Scan for the cell matching the given text and deliver its (X, Y) coordinate at center. 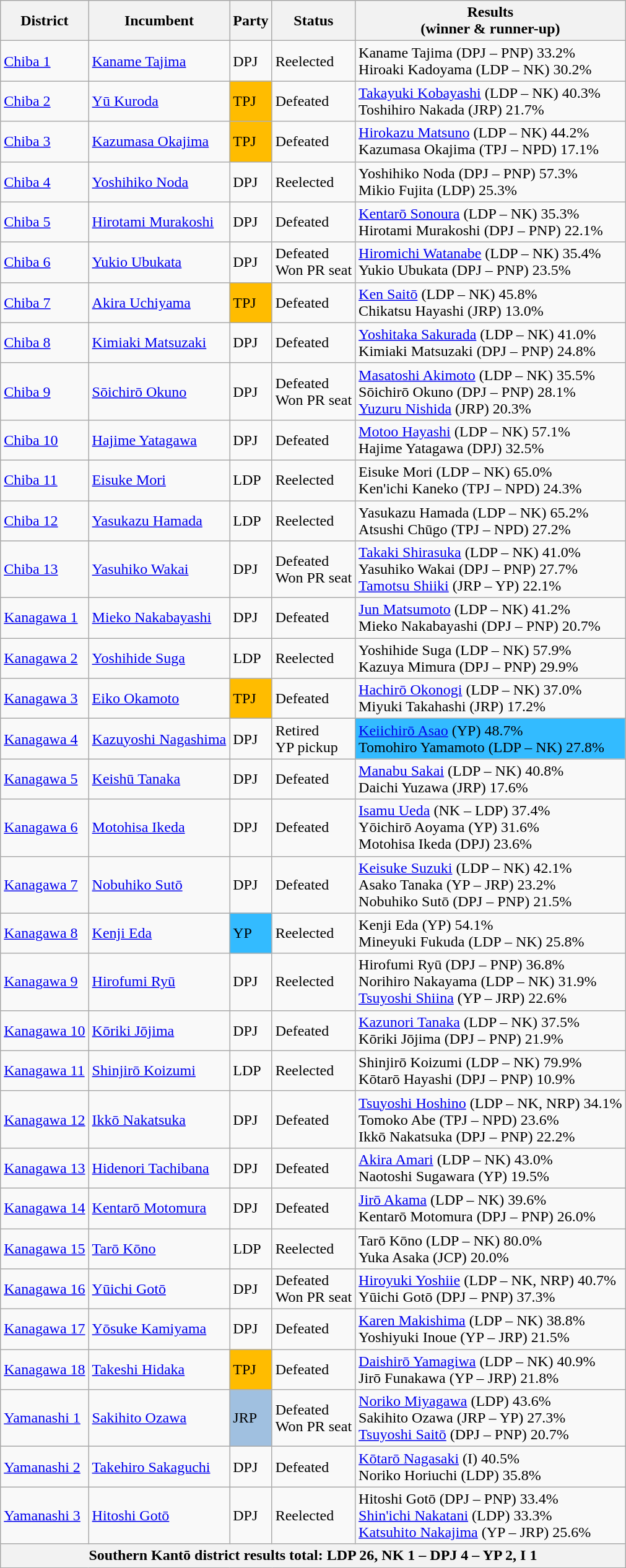
Kanagawa 2 (45, 659)
Karen Makishima (LDP – NK) 38.8%Yoshiyuki Inoue (YP – JRP) 21.5% (490, 1330)
Party (251, 21)
Akira Amari (LDP – NK) 43.0%Naotoshi Sugawara (YP) 19.5% (490, 1167)
Motoo Hayashi (LDP – NK) 57.1%Hajime Yatagawa (DPJ) 32.5% (490, 440)
Hirotami Murakoshi (159, 222)
JRP (251, 1418)
Yukio Ubukata (159, 262)
Shinjirō Koizumi (LDP – NK) 79.9%Kōtarō Hayashi (DPJ – PNP) 10.9% (490, 1071)
Hachirō Okonogi (LDP – NK) 37.0%Miyuki Takahashi (JRP) 17.2% (490, 698)
RetiredYP pickup (313, 739)
Shinjirō Koizumi (159, 1071)
Kanagawa 13 (45, 1167)
Yasukazu Hamada (LDP – NK) 65.2%Atsushi Chūgo (TPJ – NPD) 27.2% (490, 520)
Tsuyoshi Hoshino (LDP – NK, NRP) 34.1%Tomoko Abe (TPJ – NPD) 23.6%Ikkō Nakatsuka (DPJ – PNP) 22.2% (490, 1119)
Hiroyuki Yoshiie (LDP – NK, NRP) 40.7%Yūichi Gotō (DPJ – PNP) 37.3% (490, 1289)
Hidenori Tachibana (159, 1167)
Kaname Tajima (DPJ – PNP) 33.2%Hiroaki Kadoyama (LDP – NK) 30.2% (490, 61)
Kazuyoshi Nagashima (159, 739)
Kanagawa 8 (45, 933)
Jun Matsumoto (LDP – NK) 41.2%Mieko Nakabayashi (DPJ – PNP) 20.7% (490, 618)
Yoshihide Suga (159, 659)
Takehiro Sakaguchi (159, 1467)
Hitoshi Gotō (DPJ – PNP) 33.4%Shin'ichi Nakatani (LDP) 33.3%Katsuhito Nakajima (YP – JRP) 25.6% (490, 1515)
Kanagawa 11 (45, 1071)
Chiba 11 (45, 480)
Hirokazu Matsuno (LDP – NK) 44.2%Kazumasa Okajima (TPJ – NPD) 17.1% (490, 141)
Yasuhiko Wakai (159, 570)
Yoshihide Suga (LDP – NK) 57.9%Kazuya Mimura (DPJ – PNP) 29.9% (490, 659)
Kaname Tajima (159, 61)
Kenji Eda (159, 933)
Incumbent (159, 21)
Hajime Yatagawa (159, 440)
Keishū Tanaka (159, 779)
Eisuke Mori (LDP – NK) 65.0%Ken'ichi Kaneko (TPJ – NPD) 24.3% (490, 480)
Ken Saitō (LDP – NK) 45.8%Chikatsu Hayashi (JRP) 13.0% (490, 302)
Status (313, 21)
Kanagawa 14 (45, 1208)
Kanagawa 6 (45, 828)
Hirofumi Ryū (DPJ – PNP) 36.8%Norihiro Nakayama (LDP – NK) 31.9%Tsuyoshi Shiina (YP – JRP) 22.6% (490, 982)
Yasukazu Hamada (159, 520)
Yōsuke Kamiyama (159, 1330)
Chiba 2 (45, 102)
Chiba 4 (45, 182)
Chiba 8 (45, 343)
Kanagawa 1 (45, 618)
Chiba 6 (45, 262)
Takeshi Hidaka (159, 1369)
Kanagawa 9 (45, 982)
Kanagawa 5 (45, 779)
Yamanashi 1 (45, 1418)
Sakihito Ozawa (159, 1418)
District (45, 21)
Ikkō Nakatsuka (159, 1119)
Kanagawa 12 (45, 1119)
Mieko Nakabayashi (159, 618)
Keiichirō Asao (YP) 48.7%Tomohiro Yamamoto (LDP – NK) 27.8% (490, 739)
Kōtarō Nagasaki (I) 40.5%Noriko Horiuchi (LDP) 35.8% (490, 1467)
Kentarō Motomura (159, 1208)
Kazumasa Okajima (159, 141)
Keisuke Suzuki (LDP – NK) 42.1%Asako Tanaka (YP – JRP) 23.2%Nobuhiko Sutō (DPJ – PNP) 21.5% (490, 885)
Takaki Shirasuka (LDP – NK) 41.0%Yasuhiko Wakai (DPJ – PNP) 27.7%Tamotsu Shiiki (JRP – YP) 22.1% (490, 570)
Kanagawa 4 (45, 739)
Chiba 1 (45, 61)
Manabu Sakai (LDP – NK) 40.8%Daichi Yuzawa (JRP) 17.6% (490, 779)
Eiko Okamoto (159, 698)
Yoshihiko Noda (DPJ – PNP) 57.3%Mikio Fujita (LDP) 25.3% (490, 182)
Motohisa Ikeda (159, 828)
Tarō Kōno (LDP – NK) 80.0%Yuka Asaka (JCP) 20.0% (490, 1248)
Tarō Kōno (159, 1248)
Kanagawa 3 (45, 698)
Noriko Miyagawa (LDP) 43.6%Sakihito Ozawa (JRP – YP) 27.3%Tsuyoshi Saitō (DPJ – PNP) 20.7% (490, 1418)
Kanagawa 17 (45, 1330)
Sōichirō Okuno (159, 391)
Results(winner & runner-up) (490, 21)
Yamanashi 2 (45, 1467)
Kōriki Jōjima (159, 1030)
Eisuke Mori (159, 480)
Hiromichi Watanabe (LDP – NK) 35.4%Yukio Ubukata (DPJ – PNP) 23.5% (490, 262)
Chiba 13 (45, 570)
Kanagawa 10 (45, 1030)
Kenji Eda (YP) 54.1%Mineyuki Fukuda (LDP – NK) 25.8% (490, 933)
Chiba 5 (45, 222)
Yūichi Gotō (159, 1289)
Nobuhiko Sutō (159, 885)
Chiba 12 (45, 520)
Kanagawa 18 (45, 1369)
Yamanashi 3 (45, 1515)
Chiba 3 (45, 141)
Chiba 10 (45, 440)
Akira Uchiyama (159, 302)
Masatoshi Akimoto (LDP – NK) 35.5%Sōichirō Okuno (DPJ – PNP) 28.1%Yuzuru Nishida (JRP) 20.3% (490, 391)
Kentarō Sonoura (LDP – NK) 35.3%Hirotami Murakoshi (DPJ – PNP) 22.1% (490, 222)
Southern Kantō district results total: LDP 26, NK 1 – DPJ 4 – YP 2, I 1 (313, 1556)
Chiba 9 (45, 391)
Hirofumi Ryū (159, 982)
Kazunori Tanaka (LDP – NK) 37.5%Kōriki Jōjima (DPJ – PNP) 21.9% (490, 1030)
Hitoshi Gotō (159, 1515)
Chiba 7 (45, 302)
Daishirō Yamagiwa (LDP – NK) 40.9%Jirō Funakawa (YP – JRP) 21.8% (490, 1369)
Isamu Ueda (NK – LDP) 37.4%Yōichirō Aoyama (YP) 31.6%Motohisa Ikeda (DPJ) 23.6% (490, 828)
Kimiaki Matsuzaki (159, 343)
Yoshihiko Noda (159, 182)
Kanagawa 7 (45, 885)
Kanagawa 16 (45, 1289)
Kanagawa 15 (45, 1248)
Yū Kuroda (159, 102)
Jirō Akama (LDP – NK) 39.6%Kentarō Motomura (DPJ – PNP) 26.0% (490, 1208)
YP (251, 933)
Takayuki Kobayashi (LDP – NK) 40.3%Toshihiro Nakada (JRP) 21.7% (490, 102)
Yoshitaka Sakurada (LDP – NK) 41.0%Kimiaki Matsuzaki (DPJ – PNP) 24.8% (490, 343)
